Return (X, Y) of the center of cell containing provided text 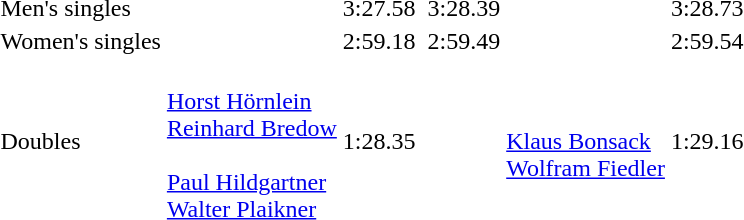
2:59.18 (379, 41)
2:59.49 (464, 41)
